Pinpoint the cell where the given text exists, returning its (X, Y) midpoint coordinate. 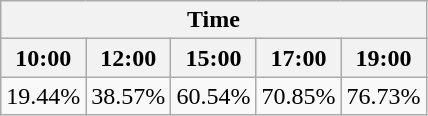
70.85% (298, 96)
12:00 (128, 58)
15:00 (214, 58)
76.73% (384, 96)
17:00 (298, 58)
10:00 (44, 58)
19.44% (44, 96)
38.57% (128, 96)
60.54% (214, 96)
Time (214, 20)
19:00 (384, 58)
